Find where the given text appears and provide that cell's center as (x, y) coordinate. 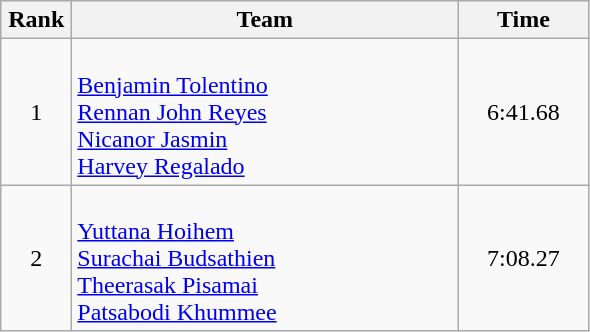
Benjamin TolentinoRennan John ReyesNicanor JasminHarvey Regalado (265, 112)
Yuttana HoihemSurachai BudsathienTheerasak PisamaiPatsabodi Khummee (265, 258)
1 (36, 112)
6:41.68 (524, 112)
Rank (36, 20)
7:08.27 (524, 258)
Time (524, 20)
Team (265, 20)
2 (36, 258)
